From the cell containing the given text, extract its center point as (x, y) coordinate. 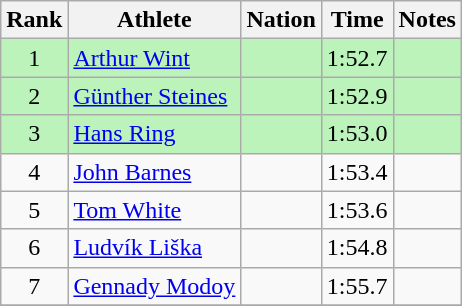
4 (34, 172)
2 (34, 96)
Tom White (154, 210)
1:52.7 (357, 58)
John Barnes (154, 172)
Ludvík Liška (154, 248)
Rank (34, 20)
1:53.0 (357, 134)
Athlete (154, 20)
5 (34, 210)
Nation (281, 20)
1:54.8 (357, 248)
Time (357, 20)
1:55.7 (357, 286)
1:53.4 (357, 172)
Günther Steines (154, 96)
7 (34, 286)
Gennady Modoy (154, 286)
3 (34, 134)
1:53.6 (357, 210)
Notes (427, 20)
6 (34, 248)
Hans Ring (154, 134)
1:52.9 (357, 96)
1 (34, 58)
Arthur Wint (154, 58)
